Return the (X, Y) coordinate for the center point of the cell that contains the specified text.  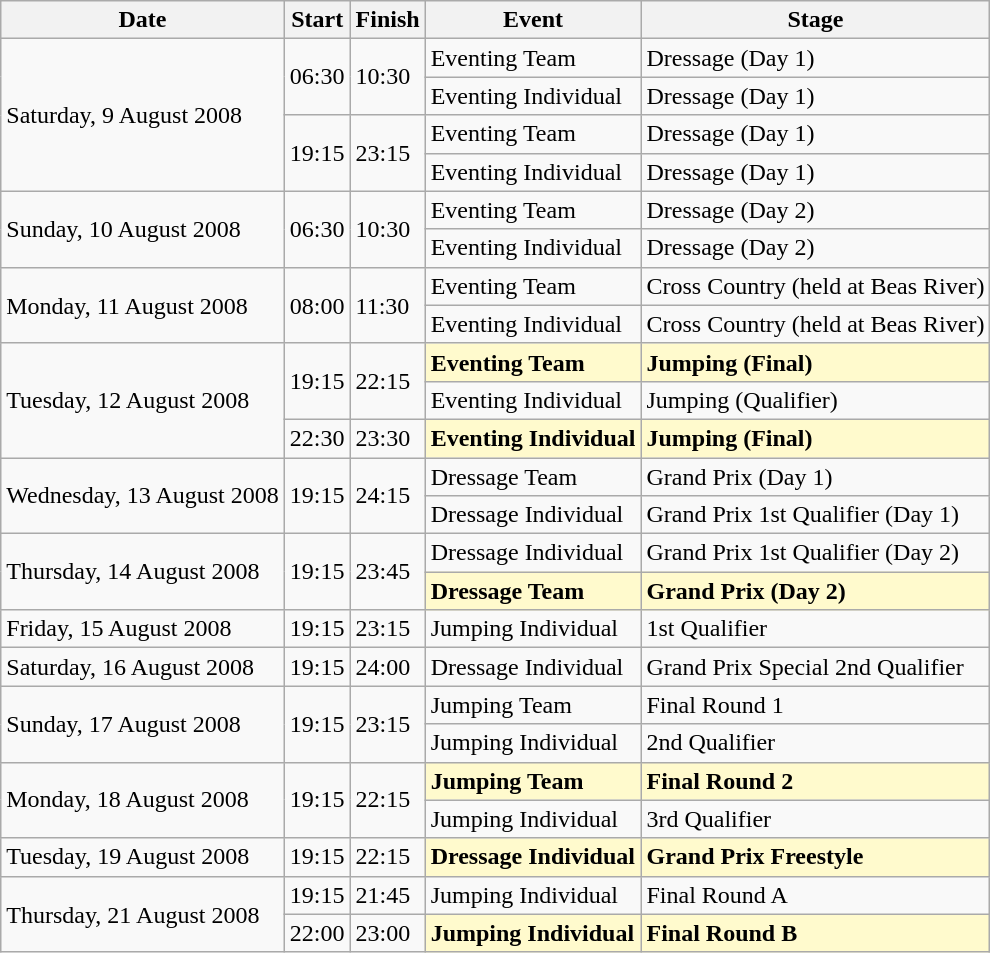
Thursday, 14 August 2008 (143, 572)
11:30 (388, 305)
Saturday, 9 August 2008 (143, 115)
Grand Prix Special 2nd Qualifier (816, 667)
Date (143, 20)
24:00 (388, 667)
Start (317, 20)
Monday, 18 August 2008 (143, 800)
Finish (388, 20)
Final Round B (816, 933)
24:15 (388, 496)
Sunday, 10 August 2008 (143, 229)
Grand Prix (Day 2) (816, 591)
21:45 (388, 895)
3rd Qualifier (816, 819)
Friday, 15 August 2008 (143, 629)
Saturday, 16 August 2008 (143, 667)
Final Round 2 (816, 781)
Sunday, 17 August 2008 (143, 724)
Grand Prix 1st Qualifier (Day 1) (816, 515)
Final Round 1 (816, 705)
Thursday, 21 August 2008 (143, 914)
23:45 (388, 572)
Monday, 11 August 2008 (143, 305)
2nd Qualifier (816, 743)
08:00 (317, 305)
Stage (816, 20)
Event (533, 20)
Jumping (Qualifier) (816, 400)
Tuesday, 12 August 2008 (143, 400)
23:30 (388, 438)
22:00 (317, 933)
Grand Prix (Day 1) (816, 477)
Tuesday, 19 August 2008 (143, 857)
23:00 (388, 933)
1st Qualifier (816, 629)
Grand Prix Freestyle (816, 857)
22:30 (317, 438)
Final Round A (816, 895)
Grand Prix 1st Qualifier (Day 2) (816, 553)
Wednesday, 13 August 2008 (143, 496)
